Return (X, Y) of the center of cell containing provided text 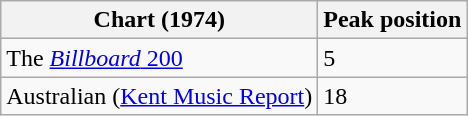
Australian (Kent Music Report) (160, 96)
Peak position (392, 20)
18 (392, 96)
Chart (1974) (160, 20)
5 (392, 58)
The Billboard 200 (160, 58)
